Search for the cell housing the specified text and yield its (X, Y) center coordinate. 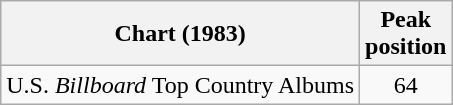
Peakposition (406, 34)
Chart (1983) (180, 34)
U.S. Billboard Top Country Albums (180, 85)
64 (406, 85)
